Find where the given text appears and provide that cell's center as [X, Y] coordinate. 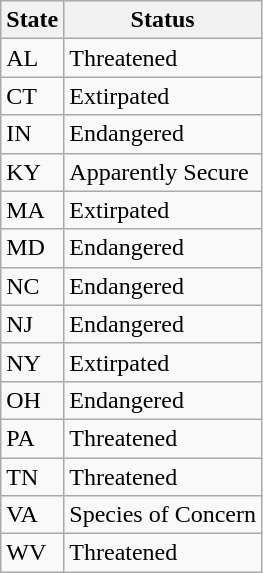
MD [32, 248]
State [32, 20]
TN [32, 477]
NC [32, 286]
IN [32, 134]
Status [163, 20]
VA [32, 515]
WV [32, 553]
OH [32, 400]
PA [32, 438]
Species of Concern [163, 515]
CT [32, 96]
NY [32, 362]
KY [32, 172]
MA [32, 210]
Apparently Secure [163, 172]
AL [32, 58]
NJ [32, 324]
